Scan for the cell matching the given text and deliver its [X, Y] coordinate at center. 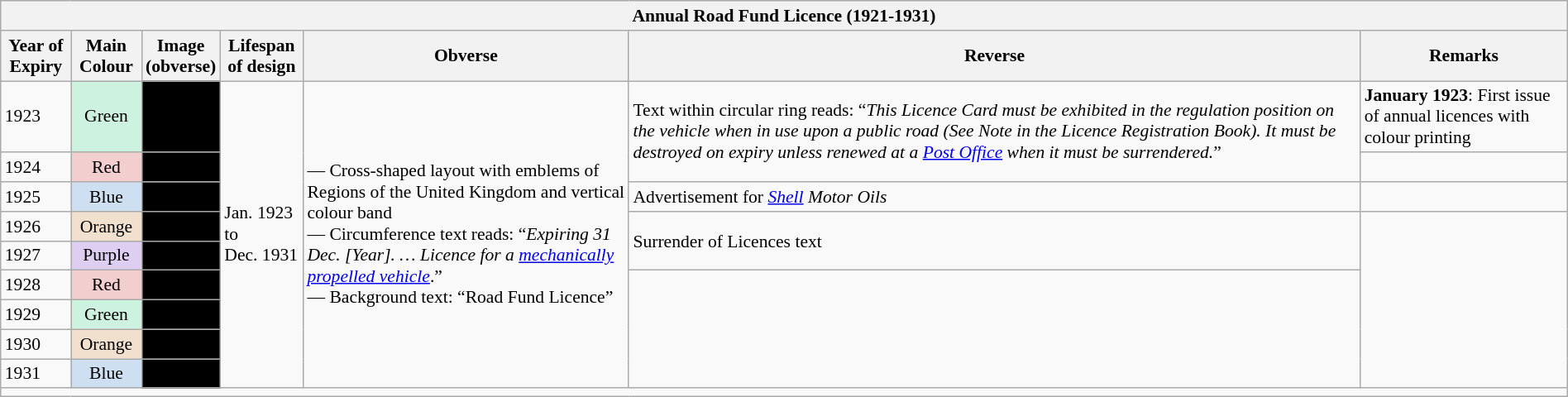
Jan. 1923toDec. 1931 [261, 235]
Year of Expiry [36, 56]
January 1923: First issue of annual licences with colour printing [1464, 117]
1924 [36, 168]
1930 [36, 344]
1923 [36, 117]
Image (obverse) [180, 56]
Reverse [994, 56]
Lifespan of design [261, 56]
1929 [36, 315]
Purple [106, 256]
Main Colour [106, 56]
Advertisement for Shell Motor Oils [994, 197]
Surrender of Licences text [994, 242]
1925 [36, 197]
Remarks [1464, 56]
Obverse [466, 56]
1927 [36, 256]
1928 [36, 285]
1931 [36, 374]
1926 [36, 227]
Annual Road Fund Licence (1921-1931) [784, 16]
